Scan for the cell matching the given text and deliver its [X, Y] coordinate at center. 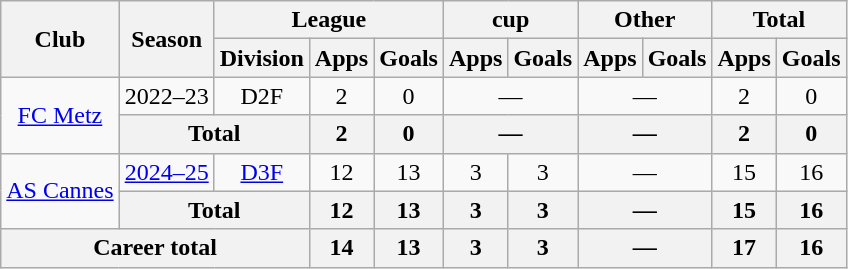
D3F [262, 172]
Season [166, 39]
cup [510, 20]
14 [341, 248]
AS Cannes [60, 191]
D2F [262, 96]
FC Metz [60, 115]
Club [60, 39]
Other [645, 20]
League [328, 20]
Division [262, 58]
Career total [156, 248]
17 [744, 248]
2024–25 [166, 172]
2022–23 [166, 96]
